Determine the (x, y) coordinate at the center of the cell enclosing the given text.  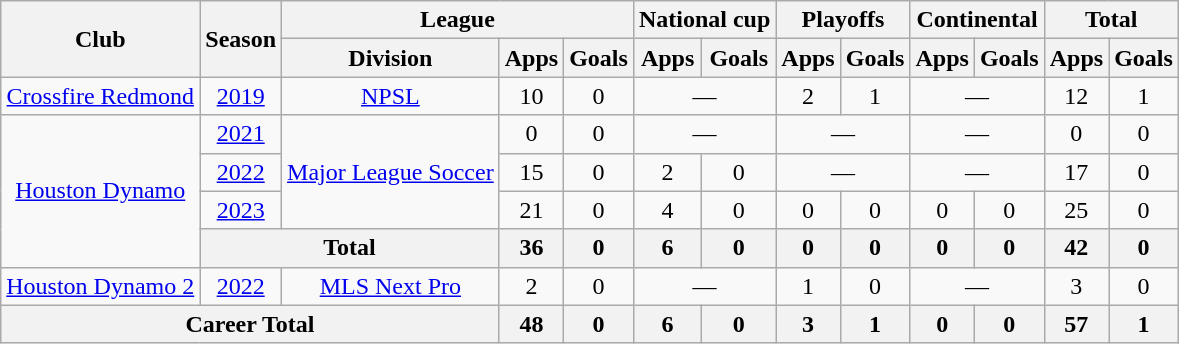
Club (100, 39)
Crossfire Redmond (100, 96)
25 (1076, 210)
Houston Dynamo (100, 191)
17 (1076, 172)
Continental (977, 20)
League (458, 20)
Division (391, 58)
21 (531, 210)
42 (1076, 248)
Season (241, 39)
57 (1076, 324)
Career Total (250, 324)
Playoffs (843, 20)
4 (667, 210)
48 (531, 324)
NPSL (391, 96)
2021 (241, 134)
12 (1076, 96)
36 (531, 248)
2019 (241, 96)
Major League Soccer (391, 172)
2023 (241, 210)
MLS Next Pro (391, 286)
15 (531, 172)
Houston Dynamo 2 (100, 286)
10 (531, 96)
National cup (704, 20)
